Provide the (X, Y) coordinate of the cell's center where the given text is located.  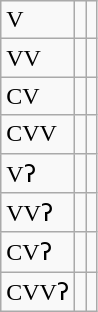
V (38, 20)
VVʔ (38, 213)
CVVʔ (38, 292)
CV (38, 96)
VV (38, 58)
Vʔ (38, 173)
CVV (38, 134)
CVʔ (38, 252)
